For the text-containing cell, return its midpoint in [x, y] coordinate format. 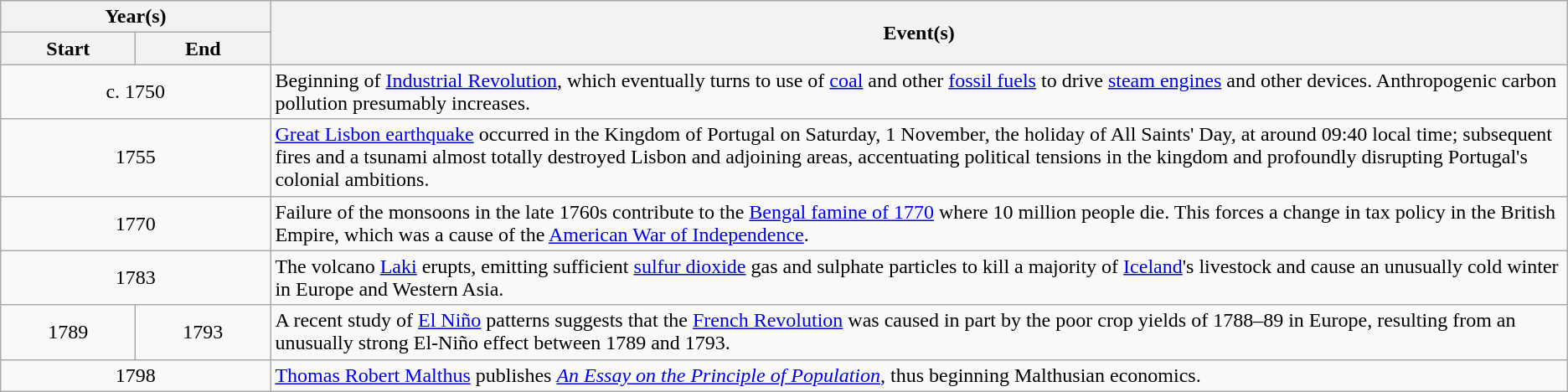
Year(s) [136, 17]
c. 1750 [136, 92]
1789 [69, 332]
1770 [136, 223]
Event(s) [919, 33]
Start [69, 49]
Thomas Robert Malthus publishes An Essay on the Principle of Population, thus beginning Malthusian economics. [919, 375]
1783 [136, 278]
1793 [203, 332]
1798 [136, 375]
End [203, 49]
1755 [136, 157]
